For the text-containing cell, return its midpoint in [x, y] coordinate format. 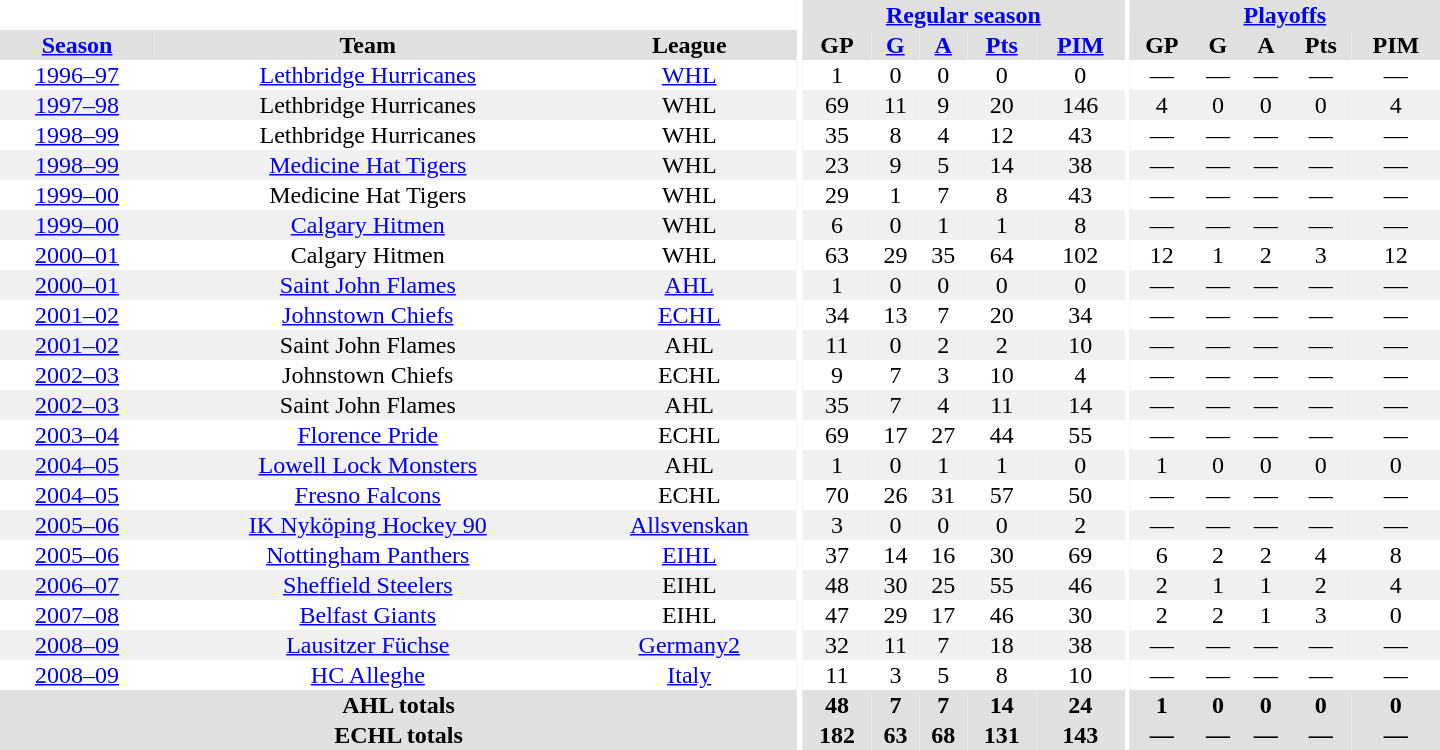
32 [836, 645]
IK Nyköping Hockey 90 [368, 525]
31 [943, 495]
57 [1002, 495]
Italy [689, 675]
26 [895, 495]
16 [943, 555]
18 [1002, 645]
131 [1002, 735]
25 [943, 585]
Regular season [963, 15]
ECHL totals [398, 735]
AHL totals [398, 705]
HC Alleghe [368, 675]
27 [943, 435]
13 [895, 315]
2007–08 [77, 615]
47 [836, 615]
Florence Pride [368, 435]
24 [1080, 705]
Fresno Falcons [368, 495]
102 [1080, 255]
2006–07 [77, 585]
23 [836, 165]
70 [836, 495]
Germany2 [689, 645]
Lausitzer Füchse [368, 645]
Allsvenskan [689, 525]
68 [943, 735]
League [689, 45]
50 [1080, 495]
146 [1080, 105]
1996–97 [77, 75]
37 [836, 555]
44 [1002, 435]
Lowell Lock Monsters [368, 465]
Sheffield Steelers [368, 585]
143 [1080, 735]
182 [836, 735]
Team [368, 45]
Belfast Giants [368, 615]
64 [1002, 255]
Playoffs [1285, 15]
1997–98 [77, 105]
2003–04 [77, 435]
Nottingham Panthers [368, 555]
Season [77, 45]
